Identify which cell holds the provided text, then report its (X, Y) central coordinate. 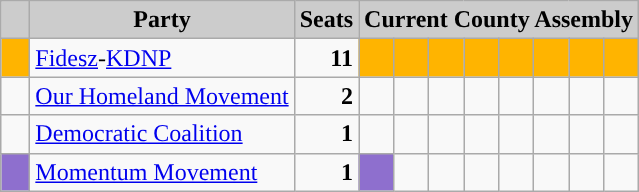
Democratic Coalition (162, 134)
Fidesz-KDNP (162, 58)
Our Homeland Movement (162, 96)
11 (326, 58)
Party (162, 20)
Momentum Movement (162, 172)
Seats (326, 20)
Current County Assembly (499, 20)
2 (326, 96)
